Pinpoint the cell where the given text exists, returning its (X, Y) midpoint coordinate. 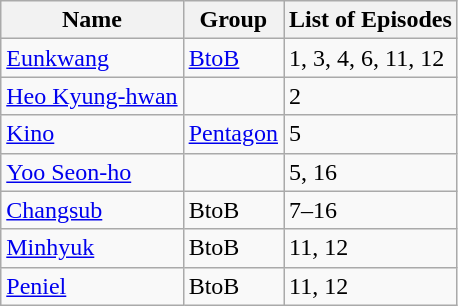
Kino (92, 134)
Peniel (92, 286)
Name (92, 20)
1, 3, 4, 6, 11, 12 (371, 58)
Heo Kyung-hwan (92, 96)
Changsub (92, 210)
5 (371, 134)
5, 16 (371, 172)
Minhyuk (92, 248)
Eunkwang (92, 58)
7–16 (371, 210)
Group (233, 20)
Yoo Seon-ho (92, 172)
Pentagon (233, 134)
List of Episodes (371, 20)
2 (371, 96)
